Output the (X, Y) coordinate of the center of the cell containing the given text.  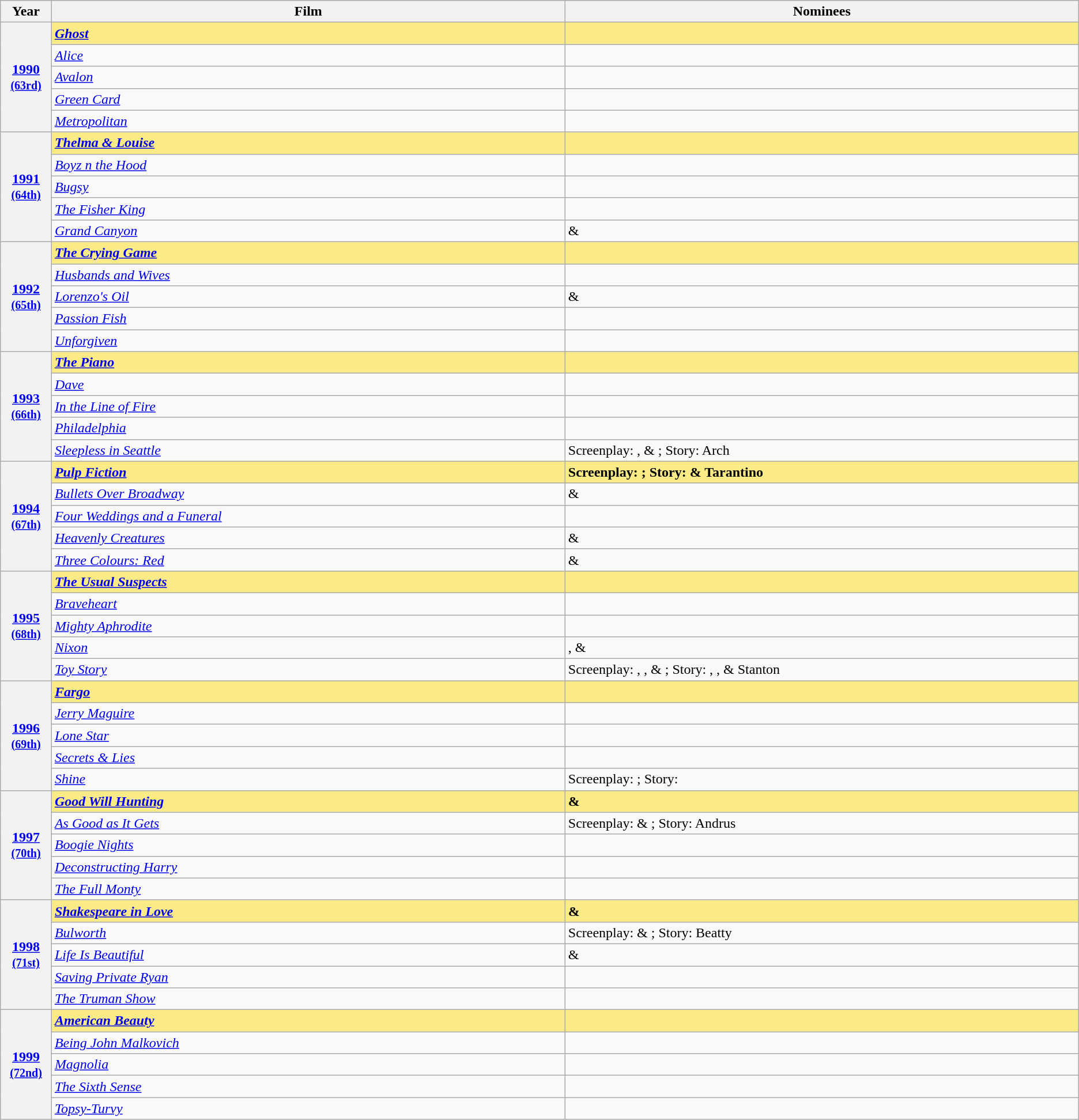
The Usual Suspects (308, 582)
Three Colours: Red (308, 560)
Topsy-Turvy (308, 1108)
Secrets & Lies (308, 757)
Mighty Aphrodite (308, 625)
1996(69th) (27, 736)
Nominees (822, 12)
The Sixth Sense (308, 1087)
Magnolia (308, 1065)
1991(64th) (27, 187)
In the Line of Fire (308, 406)
Deconstructing Harry (308, 867)
American Beauty (308, 1021)
Shine (308, 779)
Braveheart (308, 604)
The Fisher King (308, 209)
Pulp Fiction (308, 472)
Sleepless in Seattle (308, 450)
1994(67th) (27, 516)
Toy Story (308, 670)
Lone Star (308, 736)
Good Will Hunting (308, 801)
The Piano (308, 363)
1998(71st) (27, 955)
Screenplay: & ; Story: Beatty (822, 933)
Heavenly Creatures (308, 538)
Nixon (308, 648)
The Crying Game (308, 252)
1990(63rd) (27, 77)
Philadelphia (308, 428)
Screenplay: & ; Story: Andrus (822, 823)
The Truman Show (308, 999)
Boogie Nights (308, 845)
Boyz n the Hood (308, 165)
Alice (308, 55)
1995(68th) (27, 625)
Green Card (308, 99)
Screenplay: ; Story: & Tarantino (822, 472)
Life Is Beautiful (308, 955)
Screenplay: ; Story: (822, 779)
Jerry Maguire (308, 714)
1999(72nd) (27, 1065)
Metropolitan (308, 121)
Dave (308, 384)
Grand Canyon (308, 231)
Ghost (308, 33)
Saving Private Ryan (308, 977)
Passion Fish (308, 319)
As Good as It Gets (308, 823)
, & (822, 648)
Bugsy (308, 187)
Screenplay: , , & ; Story: , , & Stanton (822, 670)
Lorenzo's Oil (308, 297)
Four Weddings and a Funeral (308, 516)
Thelma & Louise (308, 143)
Fargo (308, 692)
Film (308, 12)
Bullets Over Broadway (308, 494)
1992(65th) (27, 296)
Unforgiven (308, 341)
Screenplay: , & ; Story: Arch (822, 450)
1993(66th) (27, 406)
Being John Malkovich (308, 1043)
Husbands and Wives (308, 275)
Bulworth (308, 933)
Shakespeare in Love (308, 911)
The Full Monty (308, 889)
Avalon (308, 77)
Year (27, 12)
1997(70th) (27, 845)
